Detect which cell encompasses the target text, then output its (X, Y) center coordinate. 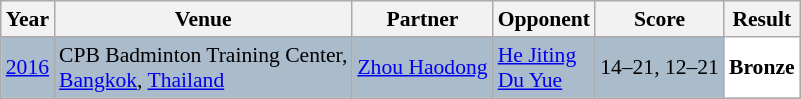
Result (762, 19)
Partner (422, 19)
He Jiting Du Yue (544, 68)
Zhou Haodong (422, 68)
Score (660, 19)
2016 (28, 68)
CPB Badminton Training Center,Bangkok, Thailand (203, 68)
14–21, 12–21 (660, 68)
Bronze (762, 68)
Opponent (544, 19)
Year (28, 19)
Venue (203, 19)
